Locate the cell with the specified text and output its (X, Y) center coordinate. 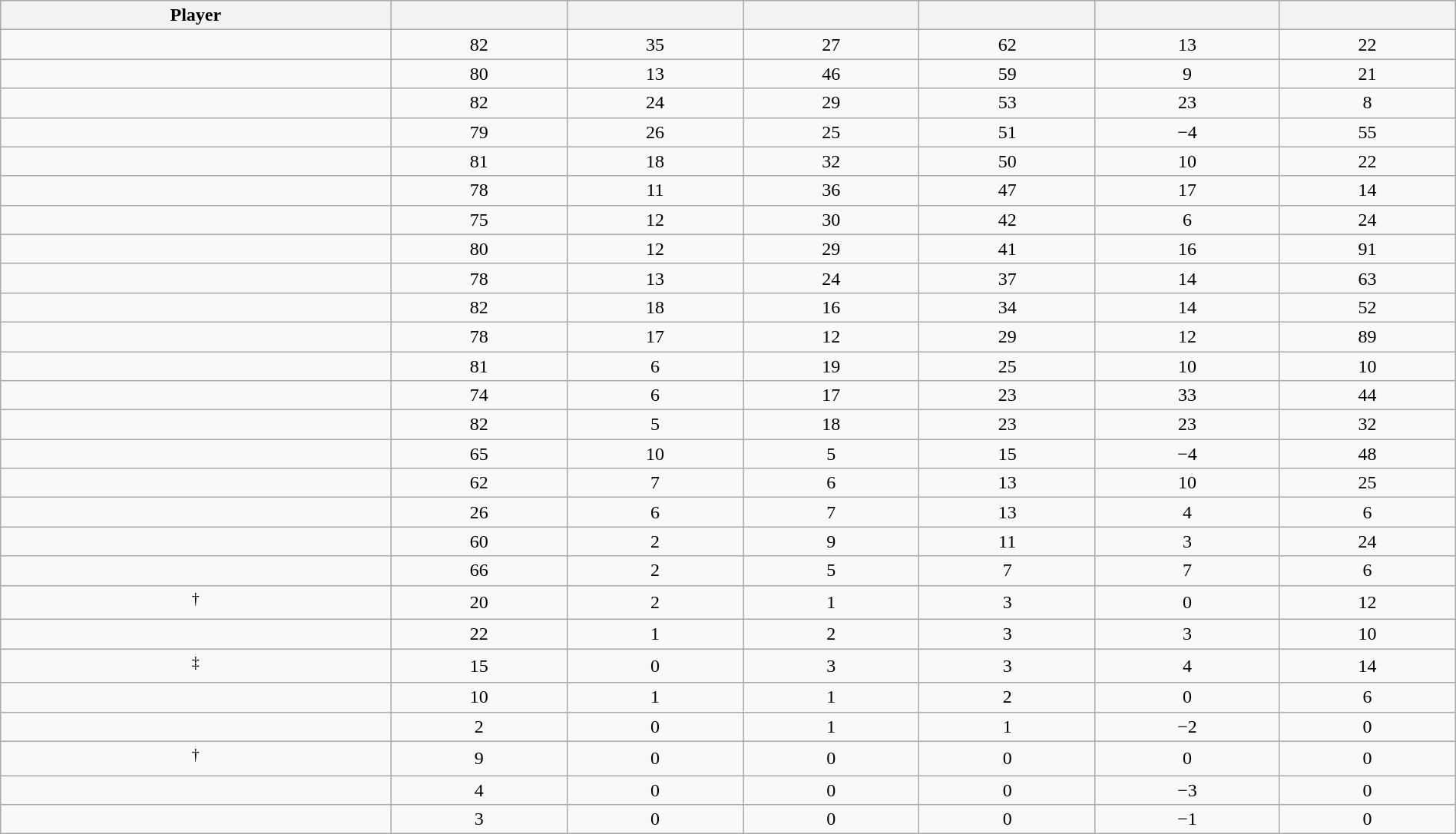
41 (1008, 249)
60 (479, 541)
37 (1008, 278)
42 (1008, 220)
36 (831, 190)
91 (1367, 249)
‡ (196, 667)
34 (1008, 307)
46 (831, 74)
50 (1008, 161)
65 (479, 454)
52 (1367, 307)
19 (831, 366)
47 (1008, 190)
75 (479, 220)
89 (1367, 336)
33 (1187, 395)
Player (196, 15)
−3 (1187, 790)
−2 (1187, 726)
59 (1008, 74)
66 (479, 571)
30 (831, 220)
27 (831, 45)
44 (1367, 395)
51 (1008, 132)
63 (1367, 278)
79 (479, 132)
53 (1008, 103)
20 (479, 602)
−1 (1187, 819)
8 (1367, 103)
21 (1367, 74)
35 (654, 45)
74 (479, 395)
55 (1367, 132)
48 (1367, 454)
